Return (x, y) of the center of cell containing provided text 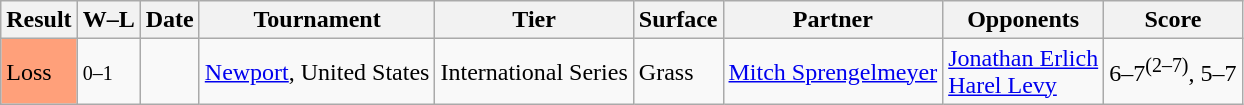
Newport, United States (317, 72)
Loss (39, 72)
Date (170, 20)
Opponents (1024, 20)
Surface (678, 20)
International Series (534, 72)
6–7(2–7), 5–7 (1173, 72)
W–L (108, 20)
Partner (833, 20)
Score (1173, 20)
Mitch Sprengelmeyer (833, 72)
Result (39, 20)
0–1 (108, 72)
Tier (534, 20)
Tournament (317, 20)
Jonathan Erlich Harel Levy (1024, 72)
Grass (678, 72)
